Determine the (x, y) coordinate at the center of the cell enclosing the given text.  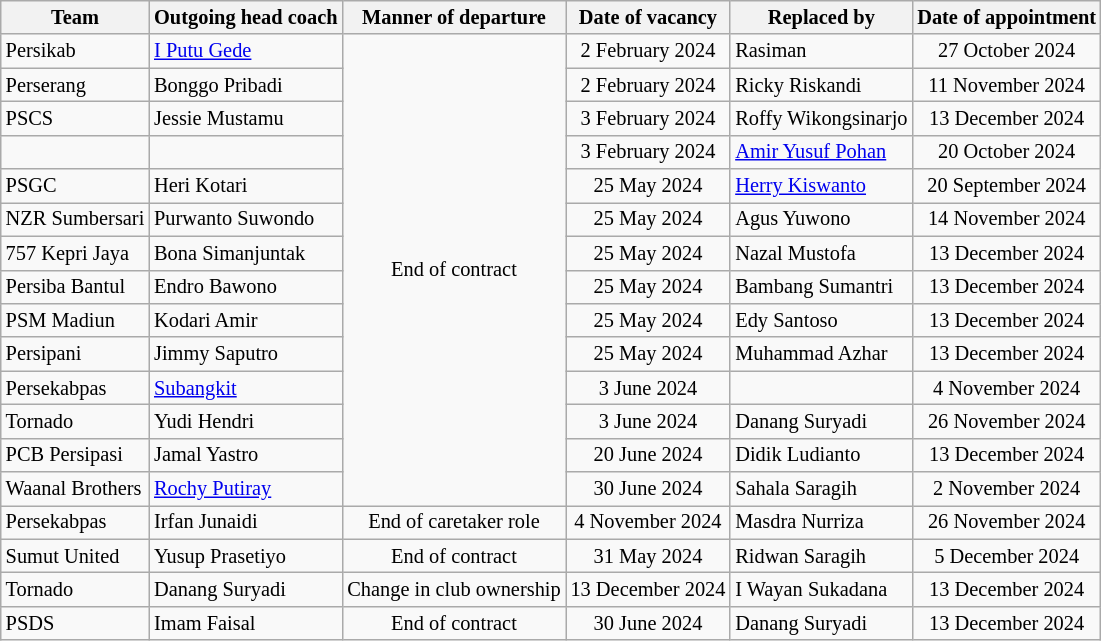
I Putu Gede (246, 51)
Heri Kotari (246, 186)
31 May 2024 (648, 556)
20 June 2024 (648, 455)
Rochy Putiray (246, 489)
Team (75, 17)
PSDS (75, 623)
Persipani (75, 354)
Edy Santoso (821, 320)
Agus Yuwono (821, 219)
Imam Faisal (246, 623)
Roffy Wikongsinarjo (821, 118)
Bambang Sumantri (821, 287)
Nazal Mustofa (821, 253)
Purwanto Suwondo (246, 219)
Perserang (75, 85)
I Wayan Sukadana (821, 589)
Persiba Bantul (75, 287)
Date of appointment (1006, 17)
Yudi Hendri (246, 421)
14 November 2024 (1006, 219)
Rasiman (821, 51)
Jamal Yastro (246, 455)
20 October 2024 (1006, 152)
Masdra Nurriza (821, 522)
PSGC (75, 186)
5 December 2024 (1006, 556)
Subangkit (246, 388)
Outgoing head coach (246, 17)
Sahala Saragih (821, 489)
Manner of departure (454, 17)
Replaced by (821, 17)
PSCS (75, 118)
Muhammad Azhar (821, 354)
End of caretaker role (454, 522)
27 October 2024 (1006, 51)
Irfan Junaidi (246, 522)
Bonggo Pribadi (246, 85)
Jessie Mustamu (246, 118)
Waanal Brothers (75, 489)
2 November 2024 (1006, 489)
Endro Bawono (246, 287)
Ridwan Saragih (821, 556)
Persikab (75, 51)
Sumut United (75, 556)
PSM Madiun (75, 320)
Ricky Riskandi (821, 85)
Jimmy Saputro (246, 354)
Bona Simanjuntak (246, 253)
NZR Sumbersari (75, 219)
Didik Ludianto (821, 455)
Yusup Prasetiyo (246, 556)
Herry Kiswanto (821, 186)
Amir Yusuf Pohan (821, 152)
Date of vacancy (648, 17)
Change in club ownership (454, 589)
757 Kepri Jaya (75, 253)
PCB Persipasi (75, 455)
20 September 2024 (1006, 186)
11 November 2024 (1006, 85)
Kodari Amir (246, 320)
